Output the (X, Y) coordinate of the center of the cell containing the given text.  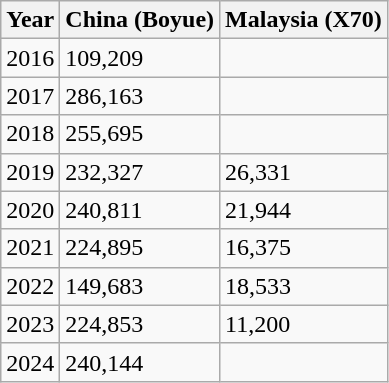
255,695 (140, 134)
240,811 (140, 210)
Year (30, 20)
109,209 (140, 58)
240,144 (140, 362)
2023 (30, 324)
224,853 (140, 324)
18,533 (304, 286)
224,895 (140, 248)
286,163 (140, 96)
2019 (30, 172)
Malaysia (X70) (304, 20)
2021 (30, 248)
149,683 (140, 286)
2017 (30, 96)
21,944 (304, 210)
232,327 (140, 172)
2018 (30, 134)
2016 (30, 58)
11,200 (304, 324)
16,375 (304, 248)
China (Boyue) (140, 20)
2022 (30, 286)
2024 (30, 362)
2020 (30, 210)
26,331 (304, 172)
